Return (x, y) of the center of cell containing provided text 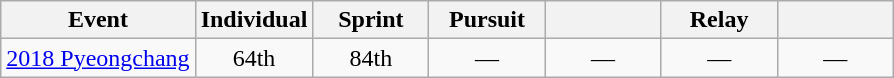
2018 Pyeongchang (98, 58)
64th (254, 58)
Individual (254, 20)
Pursuit (487, 20)
84th (371, 58)
Relay (719, 20)
Sprint (371, 20)
Event (98, 20)
